Scan for the cell matching the given text and deliver its [X, Y] coordinate at center. 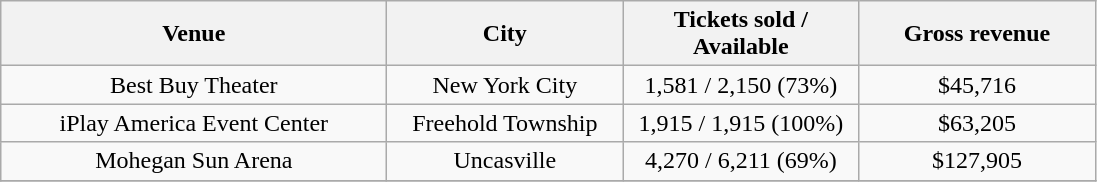
Uncasville [505, 161]
New York City [505, 85]
1,915 / 1,915 (100%) [741, 123]
Freehold Township [505, 123]
iPlay America Event Center [194, 123]
Best Buy Theater [194, 85]
$63,205 [977, 123]
Mohegan Sun Arena [194, 161]
1,581 / 2,150 (73%) [741, 85]
Venue [194, 34]
Gross revenue [977, 34]
Tickets sold / Available [741, 34]
4,270 / 6,211 (69%) [741, 161]
$127,905 [977, 161]
$45,716 [977, 85]
City [505, 34]
